Output the (X, Y) coordinate of the center of the cell containing the given text.  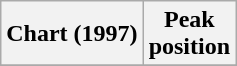
Peakposition (189, 34)
Chart (1997) (72, 34)
